Scan for the cell matching the given text and deliver its (x, y) coordinate at center. 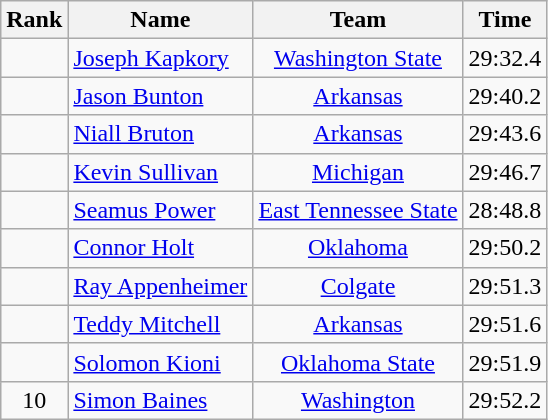
Teddy Mitchell (160, 324)
Time (505, 20)
Simon Baines (160, 400)
Solomon Kioni (160, 362)
Kevin Sullivan (160, 172)
29:50.2 (505, 248)
Niall Bruton (160, 134)
Oklahoma State (358, 362)
29:40.2 (505, 96)
Jason Bunton (160, 96)
Connor Holt (160, 248)
Washington State (358, 58)
29:43.6 (505, 134)
10 (34, 400)
Joseph Kapkory (160, 58)
Washington (358, 400)
29:51.6 (505, 324)
Name (160, 20)
29:51.3 (505, 286)
28:48.8 (505, 210)
29:32.4 (505, 58)
Rank (34, 20)
East Tennessee State (358, 210)
Seamus Power (160, 210)
29:51.9 (505, 362)
Michigan (358, 172)
Team (358, 20)
Ray Appenheimer (160, 286)
Oklahoma (358, 248)
29:46.7 (505, 172)
29:52.2 (505, 400)
Colgate (358, 286)
